Find where the given text appears and provide that cell's center as (X, Y) coordinate. 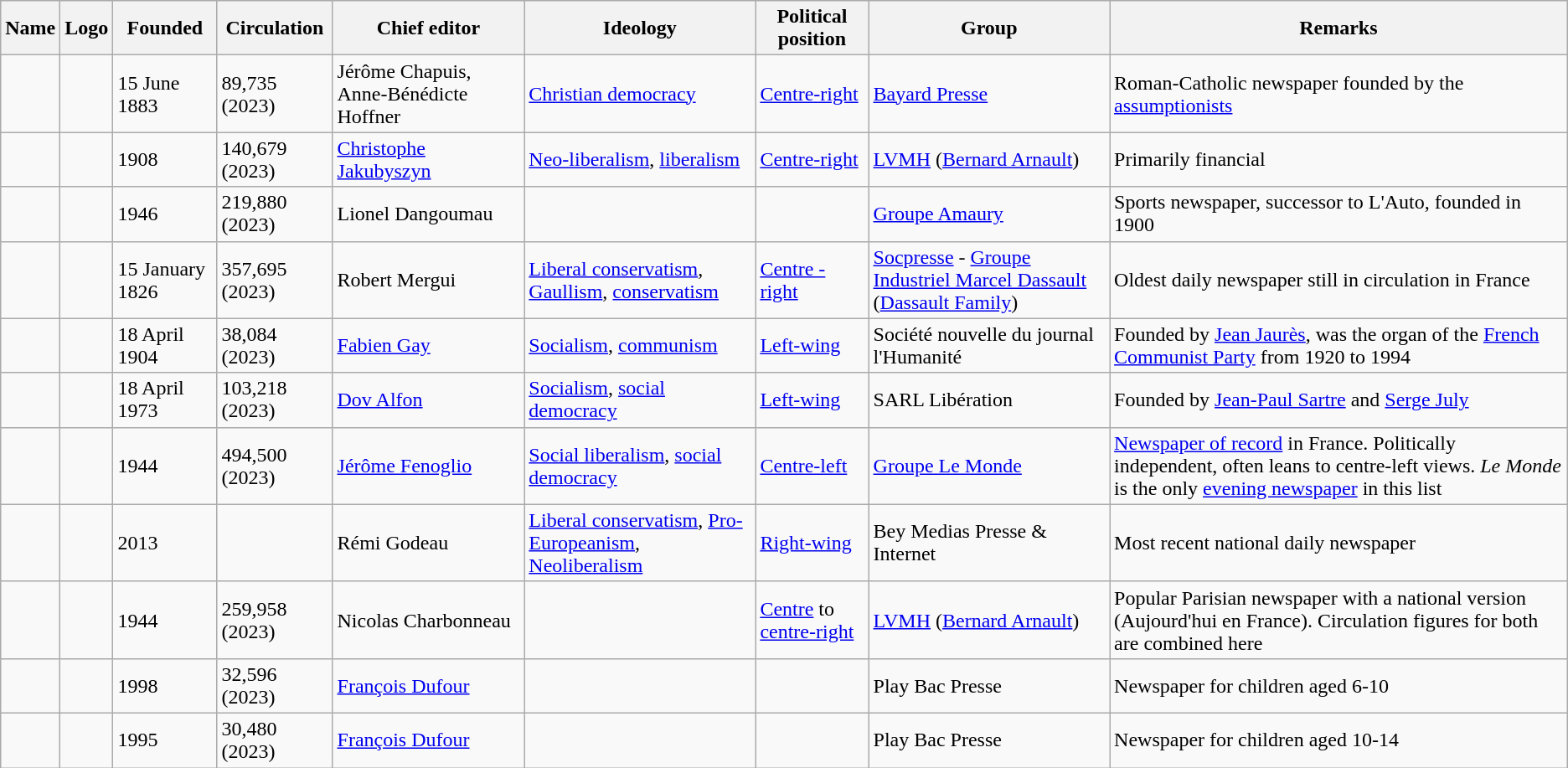
Founded by Jean-Paul Sartre and Serge July (1338, 400)
1998 (165, 685)
Liberal conservatism, Pro-Europeanism, Neoliberalism (640, 543)
Neo-liberalism, liberalism (640, 159)
Group (989, 28)
Robert Mergui (429, 280)
Christian democracy (640, 94)
15 January 1826 (165, 280)
357,695 (2023) (275, 280)
Most recent national daily newspaper (1338, 543)
89,735 (2023) (275, 94)
18 April 1973 (165, 400)
15 June 1883 (165, 94)
Groupe Le Monde (989, 466)
Founded (165, 28)
38,084 (2023) (275, 345)
Liberal conservatism, Gaullism, conservatism (640, 280)
Oldest daily newspaper still in circulation in France (1338, 280)
Centre to centre-right (812, 620)
30,480 (2023) (275, 740)
Remarks (1338, 28)
32,596 (2023) (275, 685)
219,880 (2023) (275, 214)
Bayard Presse (989, 94)
Ideology (640, 28)
Centre-left (812, 466)
Social liberalism, social democracy (640, 466)
Dov Alfon (429, 400)
Société nouvelle du journal l'Humanité (989, 345)
Popular Parisian newspaper with a national version (Aujourd'hui en France). Circulation figures for both are combined here (1338, 620)
2013 (165, 543)
Roman-Catholic newspaper founded by the assumptionists (1338, 94)
Jérôme Fenoglio (429, 466)
Right-wing (812, 543)
Nicolas Charbonneau (429, 620)
Fabien Gay (429, 345)
Sports newspaper, successor to L'Auto, founded in 1900 (1338, 214)
Logo (87, 28)
Newspaper for children aged 10-14 (1338, 740)
Socialism, social democracy (640, 400)
259,958 (2023) (275, 620)
Chief editor (429, 28)
140,679 (2023) (275, 159)
Rémi Godeau (429, 543)
Bey Medias Presse & Internet (989, 543)
Circulation (275, 28)
Socialism, communism (640, 345)
494,500 (2023) (275, 466)
1946 (165, 214)
Name (30, 28)
SARL Libération (989, 400)
Primarily financial (1338, 159)
103,218 (2023) (275, 400)
Newspaper of record in France. Politically independent, often leans to centre-left views. Le Monde is the only evening newspaper in this list (1338, 466)
Lionel Dangoumau (429, 214)
18 April 1904 (165, 345)
Christophe Jakubyszyn (429, 159)
Jérôme Chapuis, Anne-Bénédicte Hoffner (429, 94)
Centre - right (812, 280)
Groupe Amaury (989, 214)
Newspaper for children aged 6-10 (1338, 685)
Political position (812, 28)
1908 (165, 159)
Socpresse - Groupe Industriel Marcel Dassault (Dassault Family) (989, 280)
1995 (165, 740)
Founded by Jean Jaurès, was the organ of the French Communist Party from 1920 to 1994 (1338, 345)
